Output the (X, Y) coordinate of the center of the cell containing the given text.  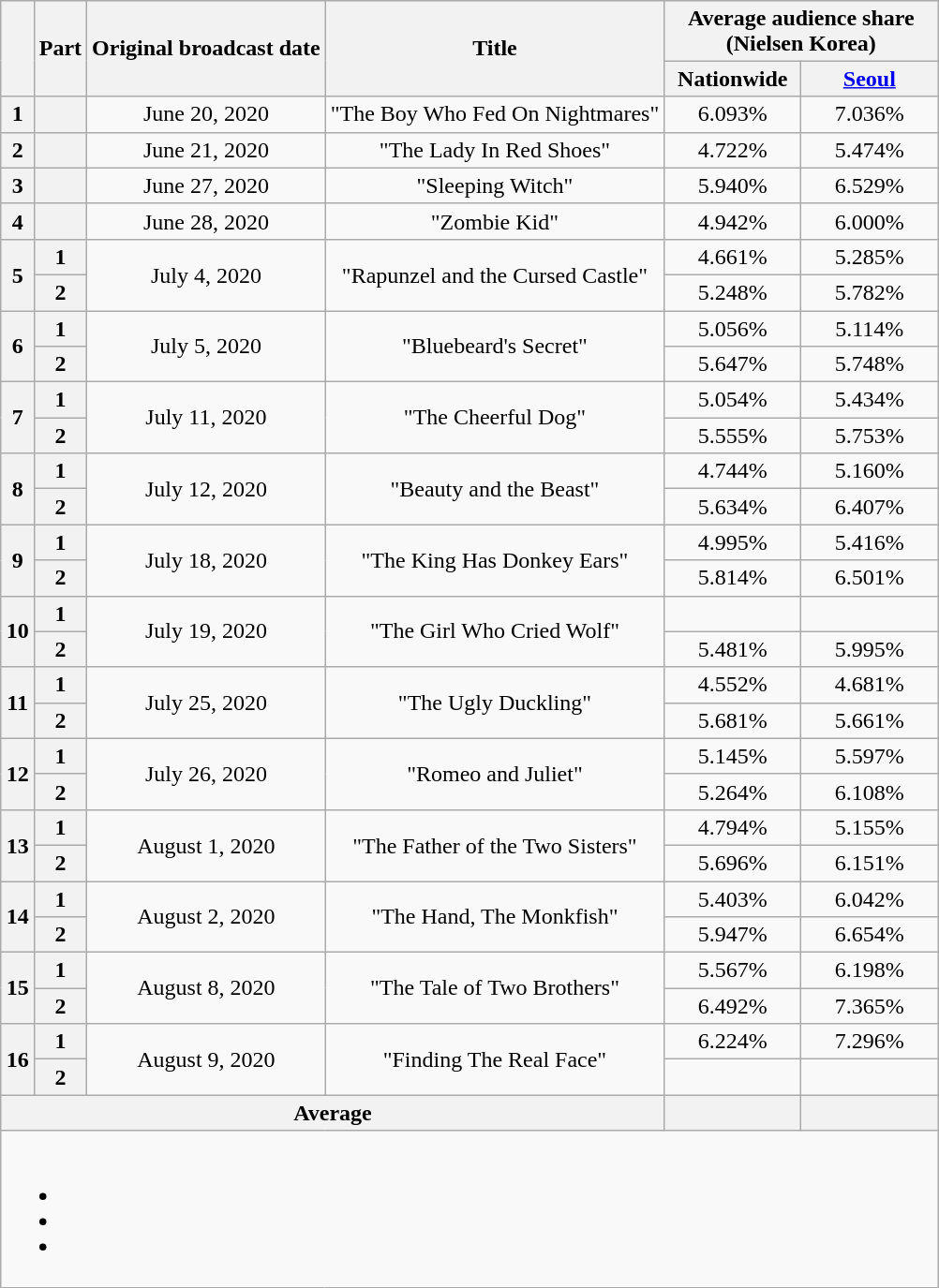
July 26, 2020 (206, 774)
"Zombie Kid" (495, 221)
6.224% (733, 1042)
4.942% (733, 221)
4.722% (733, 150)
5.145% (733, 756)
Original broadcast date (206, 49)
5.748% (870, 364)
5.753% (870, 436)
4.794% (733, 827)
July 5, 2020 (206, 347)
5.054% (733, 400)
6.492% (733, 1006)
June 21, 2020 (206, 150)
"The Girl Who Cried Wolf" (495, 631)
Average (333, 1113)
5.056% (733, 329)
6.501% (870, 578)
5.114% (870, 329)
5.782% (870, 292)
5.995% (870, 649)
"Beauty and the Beast" (495, 489)
7.365% (870, 1006)
"Finding The Real Face" (495, 1059)
6.654% (870, 935)
6.407% (870, 507)
"The Boy Who Fed On Nightmares" (495, 114)
5.434% (870, 400)
"The King Has Donkey Ears" (495, 560)
6.198% (870, 970)
4 (17, 221)
16 (17, 1059)
"The Hand, The Monkfish" (495, 916)
5.681% (733, 720)
Title (495, 49)
5.248% (733, 292)
7.296% (870, 1042)
Average audience share(Nielsen Korea) (801, 30)
Part (60, 49)
July 19, 2020 (206, 631)
4.552% (733, 685)
5.481% (733, 649)
5.155% (870, 827)
4.995% (733, 542)
13 (17, 845)
5.597% (870, 756)
July 12, 2020 (206, 489)
5.474% (870, 150)
July 25, 2020 (206, 703)
5.416% (870, 542)
5 (17, 274)
9 (17, 560)
5.940% (733, 185)
6.093% (733, 114)
5.814% (733, 578)
August 8, 2020 (206, 988)
"Romeo and Juliet" (495, 774)
6.000% (870, 221)
July 4, 2020 (206, 274)
5.947% (733, 935)
Seoul (870, 79)
5.647% (733, 364)
6 (17, 347)
5.634% (733, 507)
"Bluebeard's Secret" (495, 347)
5.696% (733, 863)
4.661% (733, 257)
4.681% (870, 685)
July 11, 2020 (206, 418)
August 9, 2020 (206, 1059)
5.285% (870, 257)
5.403% (733, 898)
12 (17, 774)
"Rapunzel and the Cursed Castle" (495, 274)
"The Ugly Duckling" (495, 703)
July 18, 2020 (206, 560)
Nationwide (733, 79)
3 (17, 185)
11 (17, 703)
6.108% (870, 792)
"The Cheerful Dog" (495, 418)
"The Father of the Two Sisters" (495, 845)
6.042% (870, 898)
August 1, 2020 (206, 845)
10 (17, 631)
7 (17, 418)
7.036% (870, 114)
8 (17, 489)
5.160% (870, 471)
June 28, 2020 (206, 221)
15 (17, 988)
5.264% (733, 792)
June 20, 2020 (206, 114)
6.151% (870, 863)
5.661% (870, 720)
August 2, 2020 (206, 916)
14 (17, 916)
"The Tale of Two Brothers" (495, 988)
5.567% (733, 970)
June 27, 2020 (206, 185)
"The Lady In Red Shoes" (495, 150)
4.744% (733, 471)
6.529% (870, 185)
"Sleeping Witch" (495, 185)
5.555% (733, 436)
